Search for the cell housing the specified text and yield its [x, y] center coordinate. 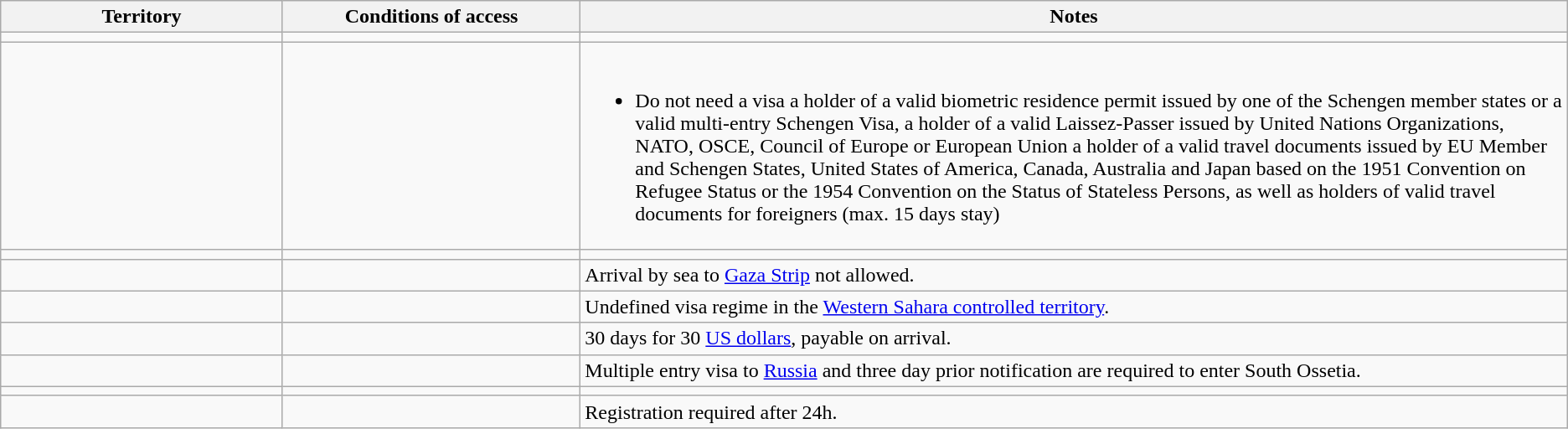
Conditions of access [431, 17]
Registration required after 24h. [1074, 411]
30 days for 30 US dollars, payable on arrival. [1074, 339]
Territory [142, 17]
Undefined visa regime in the Western Sahara controlled territory. [1074, 307]
Arrival by sea to Gaza Strip not allowed. [1074, 275]
Multiple entry visa to Russia and three day prior notification are required to enter South Ossetia. [1074, 370]
Notes [1074, 17]
